Find where the given text appears and provide that cell's center as [x, y] coordinate. 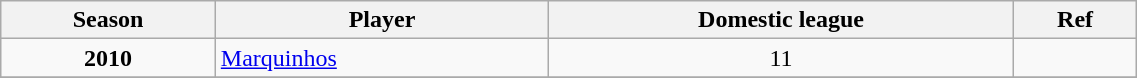
Season [108, 20]
Domestic league [782, 20]
Player [382, 20]
2010 [108, 58]
Ref [1074, 20]
Marquinhos [382, 58]
11 [782, 58]
